Identify which cell holds the provided text, then report its [X, Y] central coordinate. 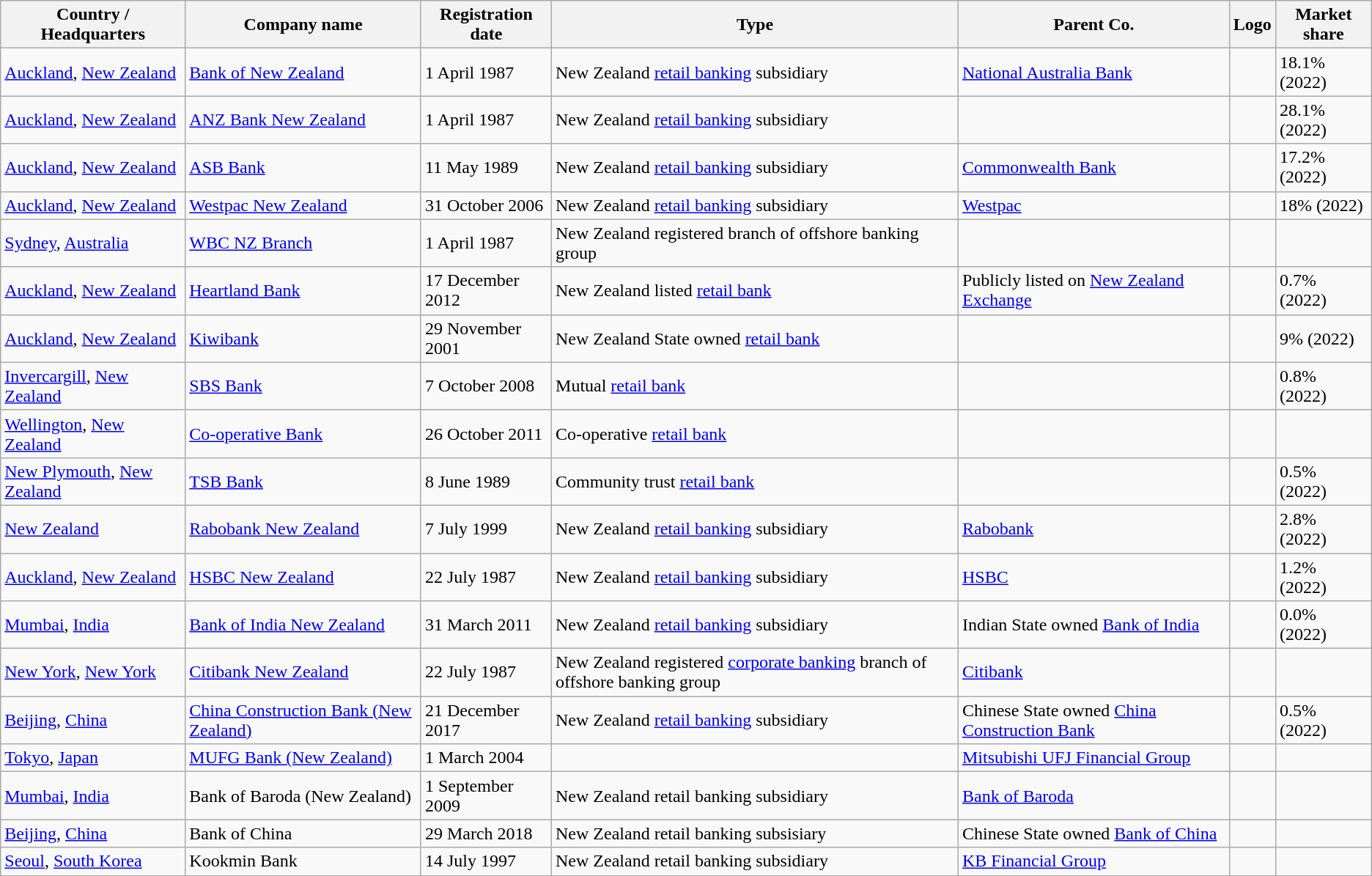
Wellington, New Zealand [93, 434]
7 July 1999 [486, 529]
New Zealand retail banking subsisiary [755, 833]
New Plymouth, New Zealand [93, 481]
KB Financial Group [1093, 861]
China Construction Bank (New Zealand) [303, 720]
Citibank New Zealand [303, 673]
Bank of India New Zealand [303, 625]
Publicly listed on New Zealand Exchange [1093, 290]
Rabobank [1093, 529]
New Zealand registered corporate banking branch of offshore banking group [755, 673]
Tokyo, Japan [93, 758]
Kookmin Bank [303, 861]
0.7% (2022) [1324, 290]
Rabobank New Zealand [303, 529]
1.2% (2022) [1324, 576]
New Zealand [93, 529]
14 July 1997 [486, 861]
Mitsubishi UFJ Financial Group [1093, 758]
Co-operative retail bank [755, 434]
New Zealand registered branch of offshore banking group [755, 243]
Registration date [486, 25]
11 May 1989 [486, 167]
Bank of New Zealand [303, 72]
0.8% (2022) [1324, 386]
New Zealand listed retail bank [755, 290]
9% (2022) [1324, 339]
Westpac [1093, 205]
Company name [303, 25]
17.2% (2022) [1324, 167]
18.1% (2022) [1324, 72]
Chinese State owned China Construction Bank [1093, 720]
HSBC [1093, 576]
2.8% (2022) [1324, 529]
Heartland Bank [303, 290]
WBC NZ Branch [303, 243]
TSB Bank [303, 481]
8 June 1989 [486, 481]
31 October 2006 [486, 205]
Bank of China [303, 833]
New Zealand State owned retail bank [755, 339]
ANZ Bank New Zealand [303, 120]
29 November 2001 [486, 339]
1 September 2009 [486, 796]
Bank of Baroda [1093, 796]
Country / Headquarters [93, 25]
National Australia Bank [1093, 72]
7 October 2008 [486, 386]
31 March 2011 [486, 625]
1 March 2004 [486, 758]
HSBC New Zealand [303, 576]
18% (2022) [1324, 205]
Westpac New Zealand [303, 205]
ASB Bank [303, 167]
SBS Bank [303, 386]
Sydney, Australia [93, 243]
Citibank [1093, 673]
26 October 2011 [486, 434]
21 December 2017 [486, 720]
Invercargill, New Zealand [93, 386]
0.0% (2022) [1324, 625]
Co-operative Bank [303, 434]
Indian State owned Bank of India [1093, 625]
Bank of Baroda (New Zealand) [303, 796]
Logo [1252, 25]
Commonwealth Bank [1093, 167]
New York, New York [93, 673]
Kiwibank [303, 339]
17 December 2012 [486, 290]
29 March 2018 [486, 833]
MUFG Bank (New Zealand) [303, 758]
Type [755, 25]
28.1% (2022) [1324, 120]
Parent Co. [1093, 25]
Community trust retail bank [755, 481]
Chinese State owned Bank of China [1093, 833]
Market share [1324, 25]
Mutual retail bank [755, 386]
Seoul, South Korea [93, 861]
